Determine the (x, y) coordinate at the center of the cell enclosing the given text.  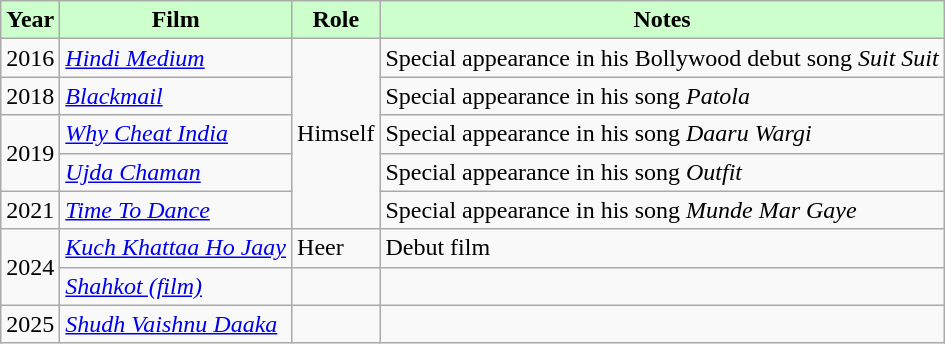
Ujda Chaman (176, 172)
Hindi Medium (176, 58)
Shahkot (film) (176, 286)
Special appearance in his song Daaru Wargi (662, 134)
Blackmail (176, 96)
Special appearance in his song Munde Mar Gaye (662, 210)
2019 (30, 153)
Role (336, 20)
Himself (336, 134)
2021 (30, 210)
2025 (30, 324)
Notes (662, 20)
Debut film (662, 248)
Film (176, 20)
2024 (30, 267)
Heer (336, 248)
Kuch Khattaa Ho Jaay (176, 248)
Shudh Vaishnu Daaka (176, 324)
Time To Dance (176, 210)
Special appearance in his song Outfit (662, 172)
2016 (30, 58)
Year (30, 20)
Special appearance in his Bollywood debut song Suit Suit (662, 58)
Special appearance in his song Patola (662, 96)
2018 (30, 96)
Why Cheat India (176, 134)
